Identify which cell holds the provided text, then report its (X, Y) central coordinate. 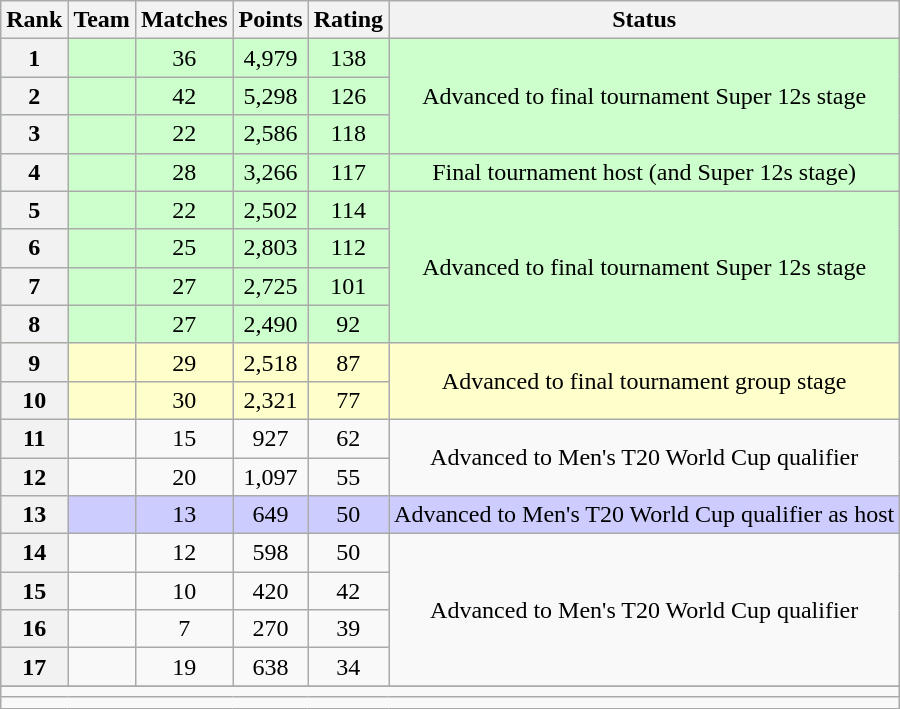
34 (348, 667)
5,298 (270, 96)
114 (348, 210)
25 (184, 248)
Final tournament host (and Super 12s stage) (644, 172)
14 (34, 553)
Points (270, 20)
101 (348, 286)
11 (34, 438)
117 (348, 172)
112 (348, 248)
55 (348, 477)
1 (34, 58)
118 (348, 134)
6 (34, 248)
138 (348, 58)
927 (270, 438)
2,586 (270, 134)
649 (270, 515)
36 (184, 58)
17 (34, 667)
4 (34, 172)
29 (184, 362)
28 (184, 172)
3,266 (270, 172)
Rank (34, 20)
270 (270, 629)
92 (348, 324)
30 (184, 400)
5 (34, 210)
62 (348, 438)
2,321 (270, 400)
2,490 (270, 324)
2 (34, 96)
3 (34, 134)
Team (102, 20)
9 (34, 362)
638 (270, 667)
2,502 (270, 210)
20 (184, 477)
1,097 (270, 477)
39 (348, 629)
77 (348, 400)
598 (270, 553)
8 (34, 324)
16 (34, 629)
2,803 (270, 248)
Advanced to Men's T20 World Cup qualifier as host (644, 515)
4,979 (270, 58)
Status (644, 20)
126 (348, 96)
2,518 (270, 362)
Advanced to final tournament group stage (644, 381)
420 (270, 591)
Matches (184, 20)
87 (348, 362)
2,725 (270, 286)
Rating (348, 20)
19 (184, 667)
